From the cell containing the given text, extract its center point as (X, Y) coordinate. 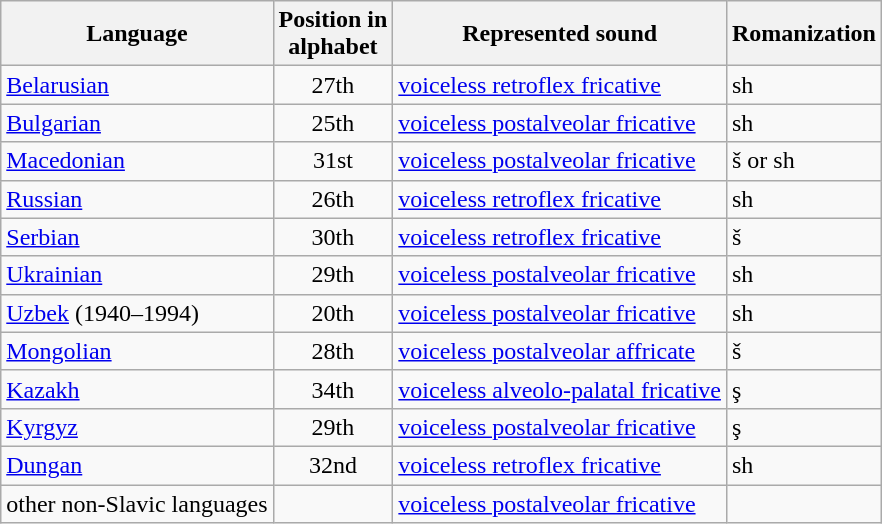
27th (333, 85)
other non-Slavic languages (137, 503)
Bulgarian (137, 123)
voiceless postalveolar affricate (560, 351)
26th (333, 199)
Dungan (137, 465)
Russian (137, 199)
Mongolian (137, 351)
30th (333, 237)
32nd (333, 465)
Kazakh (137, 389)
š or sh (804, 161)
Macedonian (137, 161)
Ukrainian (137, 275)
25th (333, 123)
Serbian (137, 237)
Uzbek (1940–1994) (137, 313)
voiceless alveolo-palatal fricative (560, 389)
Kyrgyz (137, 427)
Represented sound (560, 34)
28th (333, 351)
Romanization (804, 34)
31st (333, 161)
Position inalphabet (333, 34)
Language (137, 34)
34th (333, 389)
20th (333, 313)
Belarusian (137, 85)
